Locate the cell with the specified text and output its [x, y] center coordinate. 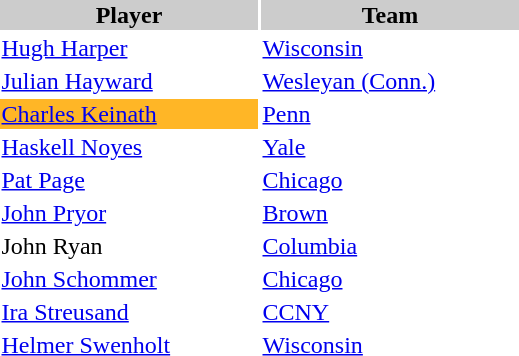
Penn [390, 114]
John Schommer [129, 279]
Columbia [390, 246]
Pat Page [129, 180]
John Ryan [129, 246]
John Pryor [129, 213]
Wisconsin [390, 48]
Team [390, 15]
Wesleyan (Conn.) [390, 81]
Yale [390, 147]
Player [129, 15]
Haskell Noyes [129, 147]
Ira Streusand [129, 312]
Brown [390, 213]
Julian Hayward [129, 81]
CCNY [390, 312]
Hugh Harper [129, 48]
Charles Keinath [129, 114]
